Return the [X, Y] coordinate for the center point of the cell that contains the specified text.  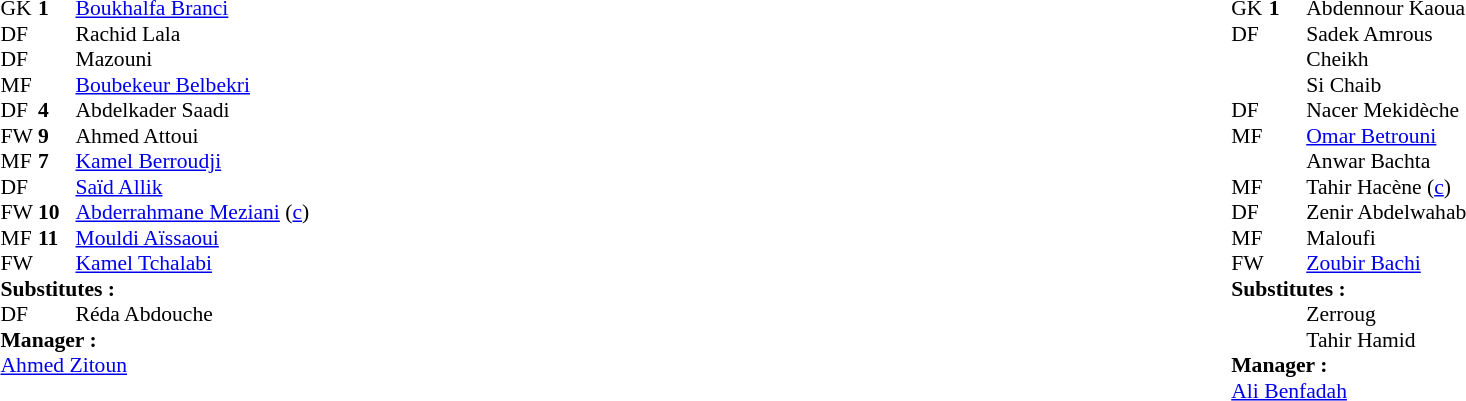
4 [57, 111]
Saïd Allik [226, 187]
Ahmed Attoui [226, 136]
Substitutes : [188, 289]
Mazouni [226, 59]
Kamel Tchalabi [226, 263]
Ahmed Zitoun [188, 365]
11 [57, 238]
Rachid Lala [226, 34]
Abdelkader Saadi [226, 111]
9 [57, 136]
7 [57, 161]
Kamel Berroudji [226, 161]
Manager : [188, 340]
Abderrahmane Meziani (c) [226, 213]
10 [57, 213]
Mouldi Aïssaoui [226, 238]
Boubekeur Belbekri [226, 85]
Réda Abdouche [226, 315]
